Locate the cell with the specified text and output its (X, Y) center coordinate. 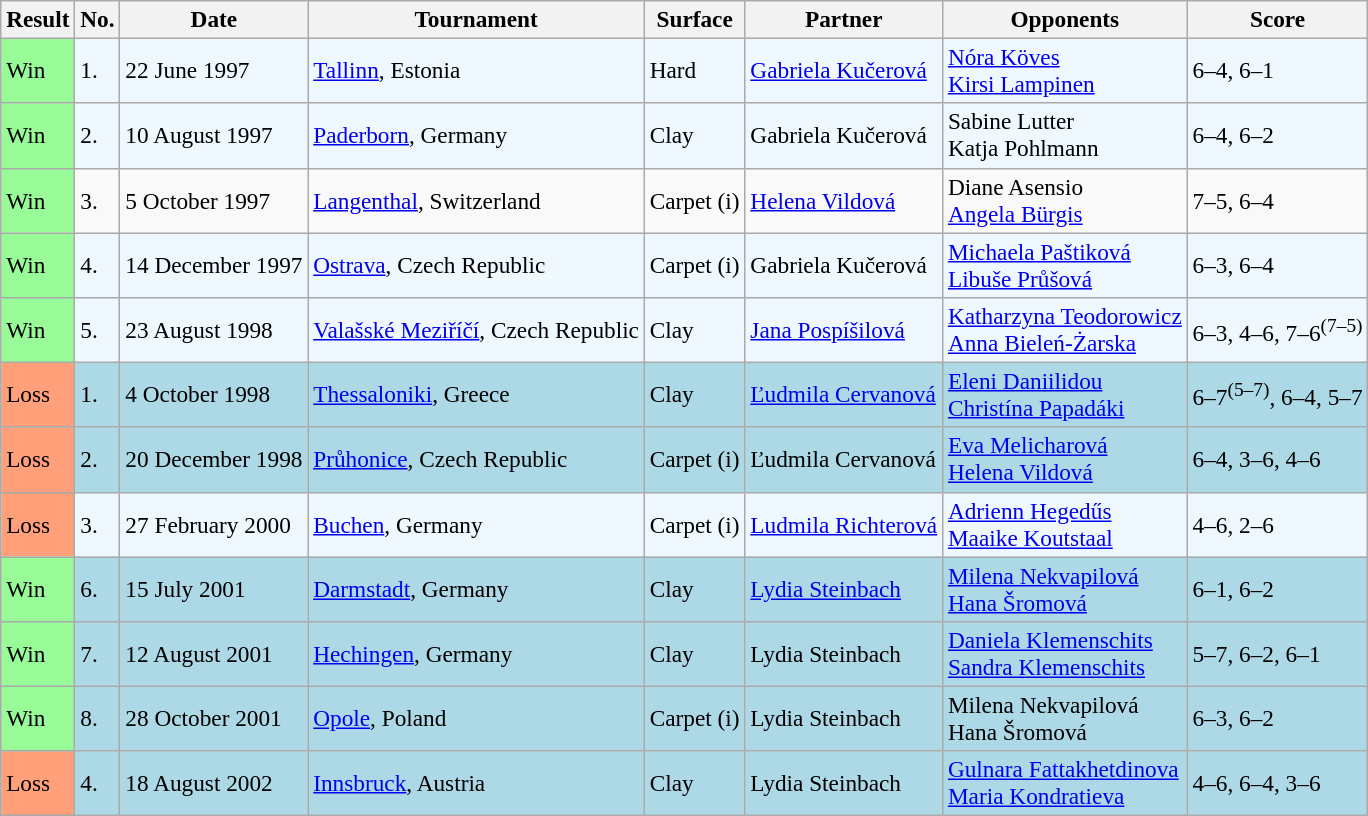
4 October 1998 (214, 394)
6–4, 6–1 (1278, 70)
Partner (844, 19)
5 October 1997 (214, 200)
Adrienn Hegedűs Maaike Koutstaal (1066, 524)
Hard (694, 70)
5. (98, 330)
Innsbruck, Austria (476, 784)
6–3, 6–2 (1278, 718)
12 August 2001 (214, 654)
8. (98, 718)
6. (98, 588)
Opole, Poland (476, 718)
Ostrava, Czech Republic (476, 264)
6–4, 3–6, 4–6 (1278, 460)
Eleni Daniilidou Christína Papadáki (1066, 394)
10 August 1997 (214, 136)
7–5, 6–4 (1278, 200)
Ludmila Richterová (844, 524)
Hechingen, Germany (476, 654)
27 February 2000 (214, 524)
Opponents (1066, 19)
Nóra Köves Kirsi Lampinen (1066, 70)
6–1, 6–2 (1278, 588)
Diane Asensio Angela Bürgis (1066, 200)
15 July 2001 (214, 588)
6–3, 4–6, 7–6(7–5) (1278, 330)
7. (98, 654)
Tournament (476, 19)
4–6, 6–4, 3–6 (1278, 784)
Helena Vildová (844, 200)
20 December 1998 (214, 460)
Score (1278, 19)
18 August 2002 (214, 784)
Sabine Lutter Katja Pohlmann (1066, 136)
Darmstadt, Germany (476, 588)
Jana Pospíšilová (844, 330)
Gulnara Fattakhetdinova Maria Kondratieva (1066, 784)
6–3, 6–4 (1278, 264)
5–7, 6–2, 6–1 (1278, 654)
6–7(5–7), 6–4, 5–7 (1278, 394)
Date (214, 19)
22 June 1997 (214, 70)
Buchen, Germany (476, 524)
6–4, 6–2 (1278, 136)
4–6, 2–6 (1278, 524)
Daniela Klemenschits Sandra Klemenschits (1066, 654)
No. (98, 19)
Result (38, 19)
Michaela Paštiková Libuše Průšová (1066, 264)
Průhonice, Czech Republic (476, 460)
14 December 1997 (214, 264)
Surface (694, 19)
Langenthal, Switzerland (476, 200)
Tallinn, Estonia (476, 70)
Paderborn, Germany (476, 136)
Valašské Meziříčí, Czech Republic (476, 330)
Katharzyna Teodorowicz Anna Bieleń-Żarska (1066, 330)
Thessaloniki, Greece (476, 394)
23 August 1998 (214, 330)
28 October 2001 (214, 718)
Eva Melicharová Helena Vildová (1066, 460)
